From the cell containing the given text, extract its center point as (x, y) coordinate. 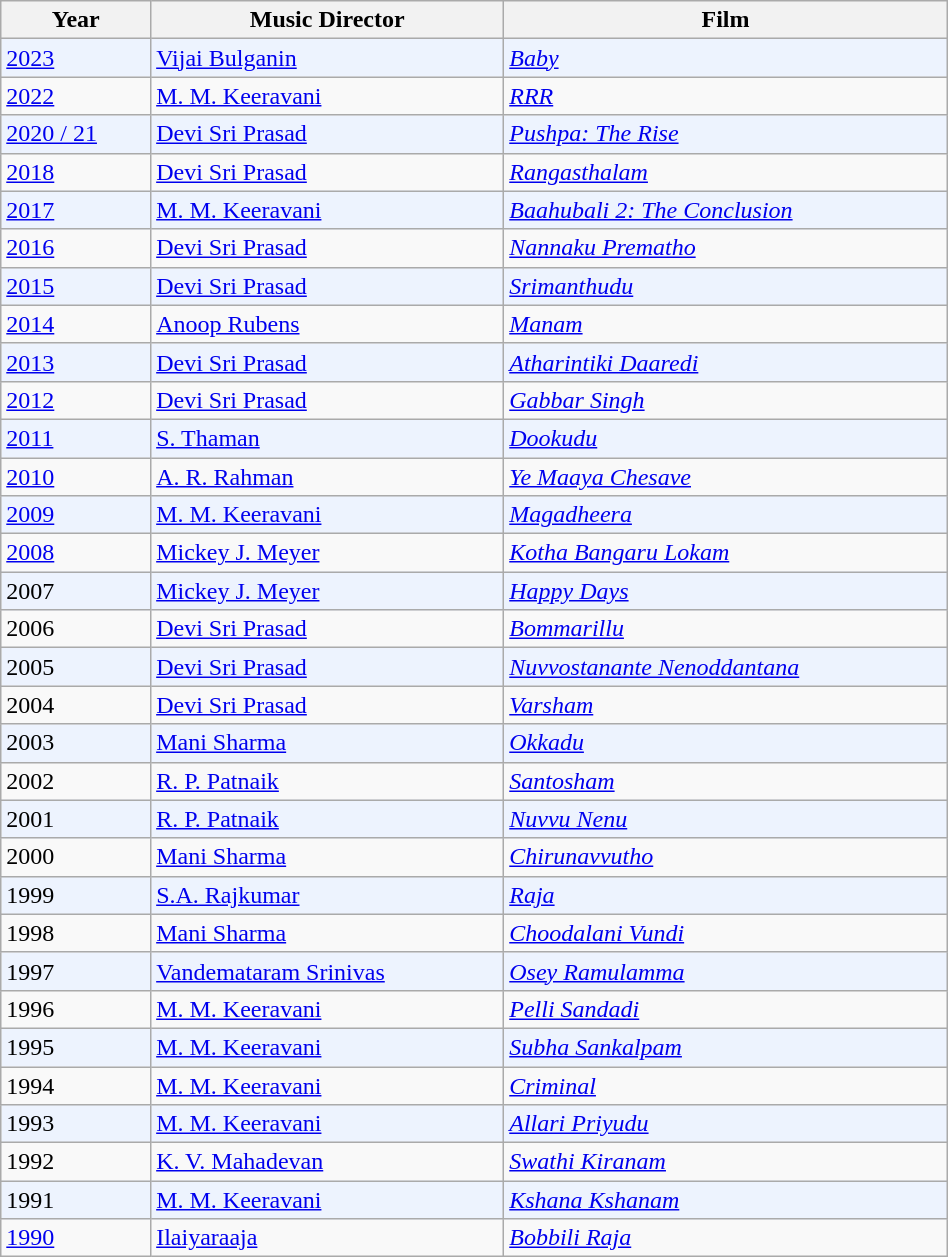
S. Thaman (328, 438)
1993 (76, 1124)
Magadheera (726, 515)
2023 (76, 58)
Anoop Rubens (328, 324)
2011 (76, 438)
2015 (76, 286)
Pelli Sandadi (726, 1009)
2018 (76, 172)
Nuvvu Nenu (726, 819)
2001 (76, 819)
2016 (76, 248)
2005 (76, 667)
Baahubali 2: The Conclusion (726, 210)
Pushpa: The Rise (726, 134)
2008 (76, 553)
Music Director (328, 20)
1992 (76, 1162)
1996 (76, 1009)
Swathi Kiranam (726, 1162)
K. V. Mahadevan (328, 1162)
Ye Maaya Chesave (726, 477)
2004 (76, 705)
Allari Priyudu (726, 1124)
1995 (76, 1047)
2017 (76, 210)
Baby (726, 58)
Vandemataram Srinivas (328, 971)
1994 (76, 1085)
Raja (726, 895)
2020 / 21 (76, 134)
Choodalani Vundi (726, 933)
2009 (76, 515)
Happy Days (726, 591)
Kotha Bangaru Lokam (726, 553)
A. R. Rahman (328, 477)
Srimanthudu (726, 286)
2006 (76, 629)
Subha Sankalpam (726, 1047)
2002 (76, 781)
Criminal (726, 1085)
Film (726, 20)
Chirunavvutho (726, 857)
2014 (76, 324)
2007 (76, 591)
1990 (76, 1238)
2010 (76, 477)
Nuvvostanante Nenoddantana (726, 667)
Atharintiki Daaredi (726, 362)
Kshana Kshanam (726, 1200)
S.A. Rajkumar (328, 895)
1991 (76, 1200)
2003 (76, 743)
2013 (76, 362)
RRR (726, 96)
1999 (76, 895)
Vijai Bulganin (328, 58)
Dookudu (726, 438)
2012 (76, 400)
Gabbar Singh (726, 400)
Nannaku Prematho (726, 248)
Varsham (726, 705)
Osey Ramulamma (726, 971)
Rangasthalam (726, 172)
2022 (76, 96)
1998 (76, 933)
2000 (76, 857)
Bobbili Raja (726, 1238)
Manam (726, 324)
Santosham (726, 781)
Okkadu (726, 743)
1997 (76, 971)
Bommarillu (726, 629)
Year (76, 20)
Ilaiyaraaja (328, 1238)
